Identify which cell holds the provided text, then report its (x, y) central coordinate. 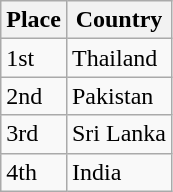
4th (34, 172)
India (118, 172)
Place (34, 20)
1st (34, 58)
Sri Lanka (118, 134)
Thailand (118, 58)
Pakistan (118, 96)
2nd (34, 96)
3rd (34, 134)
Country (118, 20)
